Scan for the cell matching the given text and deliver its (X, Y) coordinate at center. 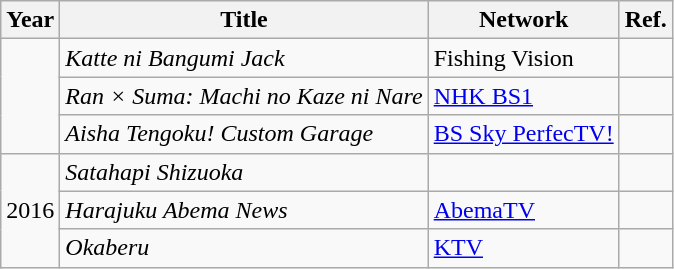
2016 (30, 210)
Title (244, 20)
Network (524, 20)
BS Sky PerfecTV! (524, 134)
KTV (524, 248)
Ref. (646, 20)
Ran × Suma: Machi no Kaze ni Nare (244, 96)
Okaberu (244, 248)
Aisha Tengoku! Custom Garage (244, 134)
Satahapi Shizuoka (244, 172)
AbemaTV (524, 210)
NHK BS1 (524, 96)
Harajuku Abema News (244, 210)
Katte ni Bangumi Jack (244, 58)
Year (30, 20)
Fishing Vision (524, 58)
